Output the [X, Y] coordinate of the center of the cell containing the given text.  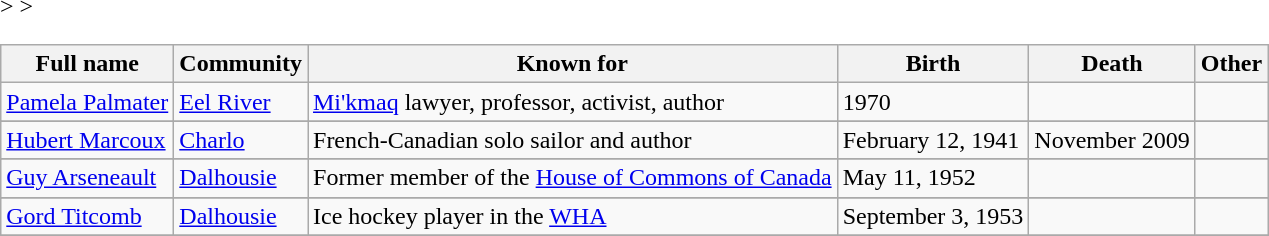
May 11, 1952 [933, 178]
November 2009 [1112, 140]
Eel River [241, 102]
September 3, 1953 [933, 216]
Gord Titcomb [88, 216]
February 12, 1941 [933, 140]
Full name [88, 64]
Mi'kmaq lawyer, professor, activist, author [573, 102]
Pamela Palmater [88, 102]
Birth [933, 64]
Community [241, 64]
Hubert Marcoux [88, 140]
Ice hockey player in the WHA [573, 216]
Guy Arseneault [88, 178]
Former member of the House of Commons of Canada [573, 178]
French-Canadian solo sailor and author [573, 140]
Charlo [241, 140]
Other [1231, 64]
Death [1112, 64]
Known for [573, 64]
1970 [933, 102]
